Capture the cell that displays the provided text and extract its (x, y) central coordinate. 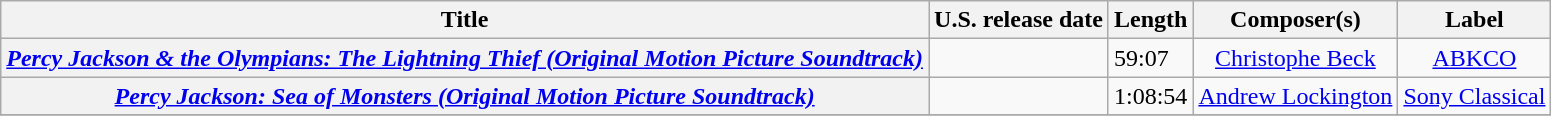
ABKCO (1474, 58)
Percy Jackson & the Olympians: The Lightning Thief (Original Motion Picture Soundtrack) (465, 58)
Christophe Beck (1296, 58)
Andrew Lockington (1296, 96)
Composer(s) (1296, 20)
Percy Jackson: Sea of Monsters (Original Motion Picture Soundtrack) (465, 96)
59:07 (1150, 58)
Title (465, 20)
U.S. release date (1019, 20)
Sony Classical (1474, 96)
Length (1150, 20)
1:08:54 (1150, 96)
Label (1474, 20)
